Determine the (x, y) coordinate at the center of the cell enclosing the given text.  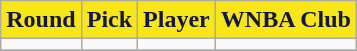
Pick (109, 20)
Round (41, 20)
Player (177, 20)
WNBA Club (286, 20)
